From the cell containing the given text, extract its center point as [X, Y] coordinate. 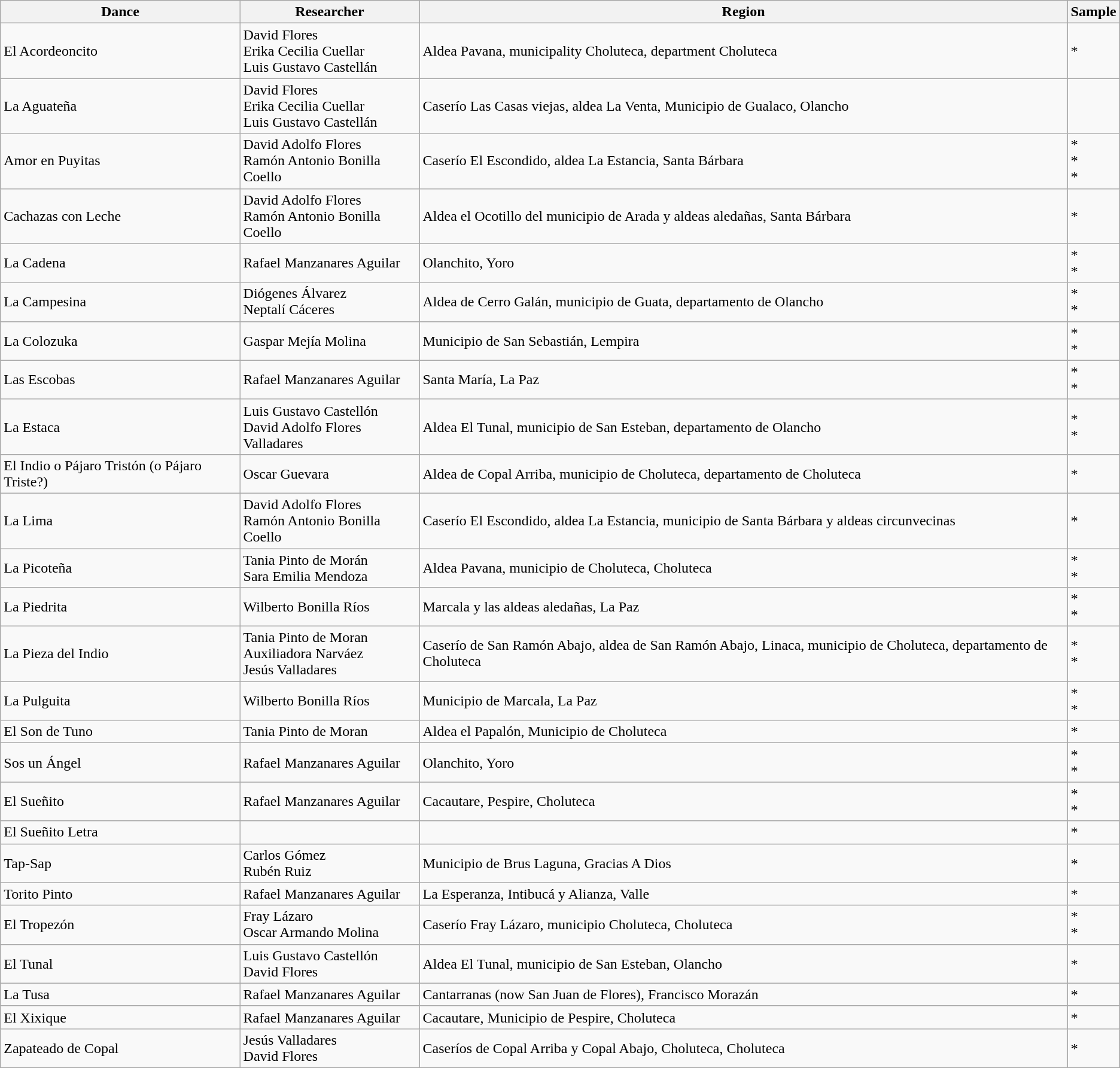
Las Escobas [120, 379]
El Son de Tuno [120, 732]
Cantarranas (now San Juan de Flores), Francisco Morazán [743, 994]
La Campesina [120, 302]
Amor en Puyitas [120, 161]
Tania Pinto de MoranAuxiliadora NarváezJesús Valladares [330, 654]
Torito Pinto [120, 894]
Aldea de Copal Arriba, municipio de Choluteca, departamento de Choluteca [743, 474]
Gaspar Mejía Molina [330, 341]
La Aguateña [120, 106]
Caseríos de Copal Arriba y Copal Abajo, Choluteca, Choluteca [743, 1048]
Aldea El Tunal, municipio de San Esteban, Olancho [743, 963]
Tap-Sap [120, 863]
* * * [1094, 161]
La Piedrita [120, 607]
Diógenes ÁlvarezNeptalí Cáceres [330, 302]
El Sueñito [120, 802]
La Colozuka [120, 341]
Caserío de San Ramón Abajo, aldea de San Ramón Abajo, Linaca, municipio de Choluteca, departamento de Choluteca [743, 654]
La Estaca [120, 427]
Researcher [330, 12]
Aldea El Tunal, municipio de San Esteban, departamento de Olancho [743, 427]
Aldea el Papalón, Municipio de Choluteca [743, 732]
La Lima [120, 521]
Aldea Pavana, municipality Choluteca, department Choluteca [743, 51]
Dance [120, 12]
Region [743, 12]
Caserío Las Casas viejas, aldea La Venta, Municipio de Gualaco, Olancho [743, 106]
Cachazas con Leche [120, 216]
El Xixique [120, 1017]
Caserío El Escondido, aldea La Estancia, Santa Bárbara [743, 161]
El Acordeoncito [120, 51]
El Indio o Pájaro Tristón (o Pájaro Triste?) [120, 474]
Caserío El Escondido, aldea La Estancia, municipio de Santa Bárbara y aldeas circunvecinas [743, 521]
Luis Gustavo CastellónDavid Adolfo Flores Valladares [330, 427]
Luis Gustavo CastellónDavid Flores [330, 963]
Oscar Guevara [330, 474]
Cacautare, Pespire, Choluteca [743, 802]
Jesús ValladaresDavid Flores [330, 1048]
Aldea de Cerro Galán, municipio de Guata, departamento de Olancho [743, 302]
Tania Pinto de MoránSara Emilia Mendoza [330, 567]
Sos un Ángel [120, 762]
Municipio de Brus Laguna, Gracias A Dios [743, 863]
Marcala y las aldeas aledañas, La Paz [743, 607]
El Tropezón [120, 925]
Aldea el Ocotillo del municipio de Arada y aldeas aledañas, Santa Bárbara [743, 216]
Sample [1094, 12]
Fray LázaroOscar Armando Molina [330, 925]
Carlos GómezRubén Ruiz [330, 863]
Tania Pinto de Moran [330, 732]
Municipio de Marcala, La Paz [743, 701]
Caserío Fray Lázaro, municipio Choluteca, Choluteca [743, 925]
Zapateado de Copal [120, 1048]
La Tusa [120, 994]
La Pulguita [120, 701]
Aldea Pavana, municipio de Choluteca, Choluteca [743, 567]
El Sueñito Letra [120, 832]
La Pieza del Indio [120, 654]
La Esperanza, Intibucá y Alianza, Valle [743, 894]
La Picoteña [120, 567]
Cacautare, Municipio de Pespire, Choluteca [743, 1017]
Municipio de San Sebastián, Lempira [743, 341]
Santa María, La Paz [743, 379]
La Cadena [120, 263]
El Tunal [120, 963]
